Extract the [x, y] coordinate from the center of the cell holding the provided text.  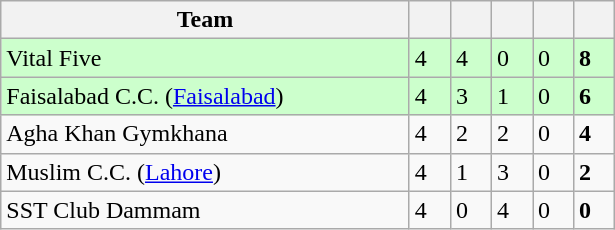
Team [206, 20]
6 [594, 96]
8 [594, 58]
SST Club Dammam [206, 210]
Muslim C.C. (Lahore) [206, 172]
Agha Khan Gymkhana [206, 134]
Vital Five [206, 58]
Faisalabad C.C. (Faisalabad) [206, 96]
